Provide the (X, Y) coordinate of the cell's center where the given text is located.  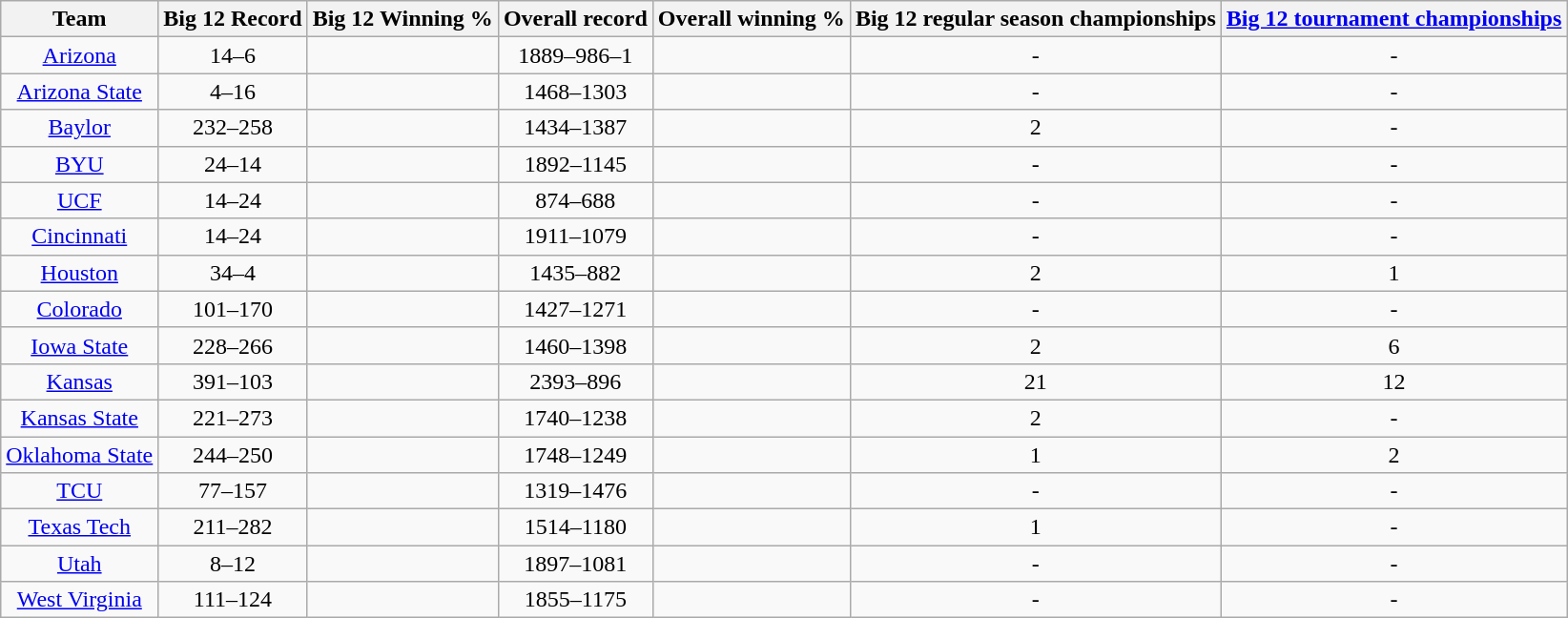
Big 12 regular season championships (1036, 19)
101–170 (233, 309)
874–688 (575, 200)
Kansas State (80, 418)
Baylor (80, 128)
Houston (80, 273)
Utah (80, 564)
1427–1271 (575, 309)
232–258 (233, 128)
228–266 (233, 345)
1514–1180 (575, 527)
34–4 (233, 273)
Arizona (80, 55)
1911–1079 (575, 237)
1748–1249 (575, 455)
1855–1175 (575, 600)
21 (1036, 381)
244–250 (233, 455)
1435–882 (575, 273)
Colorado (80, 309)
1897–1081 (575, 564)
Cincinnati (80, 237)
Big 12 tournament championships (1393, 19)
West Virginia (80, 600)
1434–1387 (575, 128)
2393–896 (575, 381)
1319–1476 (575, 491)
Oklahoma State (80, 455)
Overall winning % (752, 19)
6 (1393, 345)
4–16 (233, 92)
1889–986–1 (575, 55)
Texas Tech (80, 527)
Big 12 Winning % (402, 19)
Big 12 Record (233, 19)
1892–1145 (575, 164)
111–124 (233, 600)
211–282 (233, 527)
77–157 (233, 491)
Kansas (80, 381)
1460–1398 (575, 345)
BYU (80, 164)
221–273 (233, 418)
Overall record (575, 19)
391–103 (233, 381)
Arizona State (80, 92)
1740–1238 (575, 418)
14–6 (233, 55)
8–12 (233, 564)
UCF (80, 200)
24–14 (233, 164)
1468–1303 (575, 92)
TCU (80, 491)
Iowa State (80, 345)
Team (80, 19)
12 (1393, 381)
